Find where the given text appears and provide that cell's center as (X, Y) coordinate. 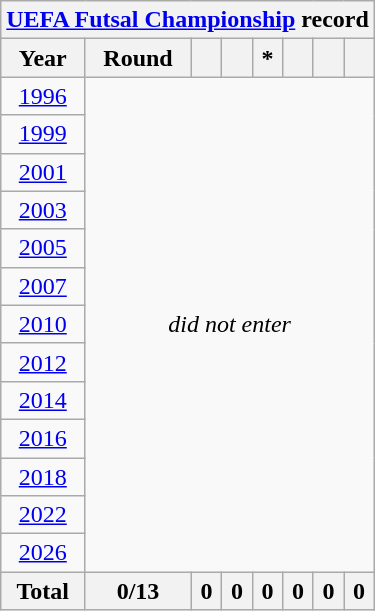
Total (43, 591)
2014 (43, 400)
0/13 (138, 591)
1996 (43, 96)
2010 (43, 324)
2016 (43, 438)
Year (43, 58)
2022 (43, 515)
2001 (43, 172)
UEFA Futsal Championship record (188, 20)
2026 (43, 553)
2007 (43, 286)
2012 (43, 362)
Round (138, 58)
did not enter (230, 324)
1999 (43, 134)
2003 (43, 210)
2005 (43, 248)
* (267, 58)
2018 (43, 477)
